Scan for the cell matching the given text and deliver its (X, Y) coordinate at center. 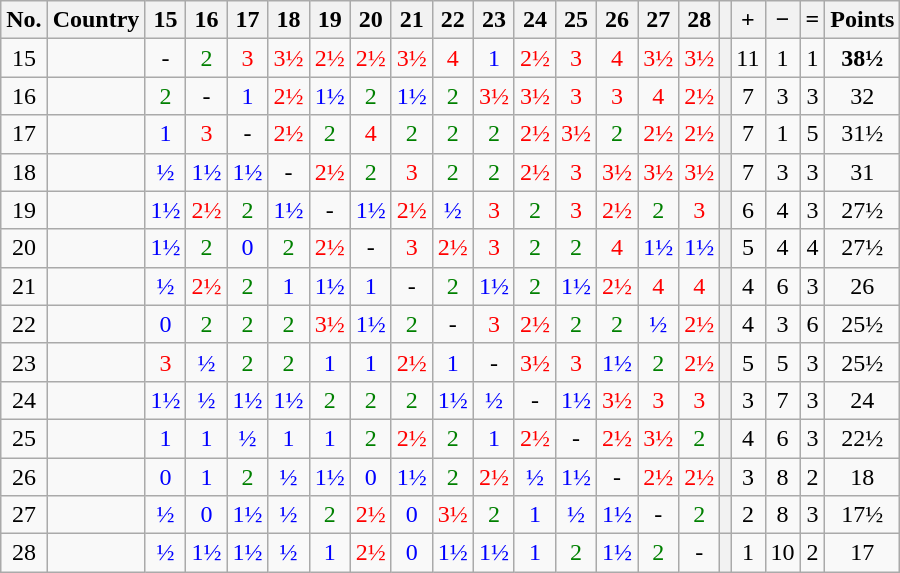
Country (96, 20)
32 (862, 96)
38½ (862, 58)
22½ (862, 438)
− (782, 20)
31½ (862, 134)
17½ (862, 515)
31 (862, 172)
11 (748, 58)
10 (782, 553)
+ (748, 20)
Points (862, 20)
No. (24, 20)
= (812, 20)
